Return [X, Y] of the center of cell containing provided text 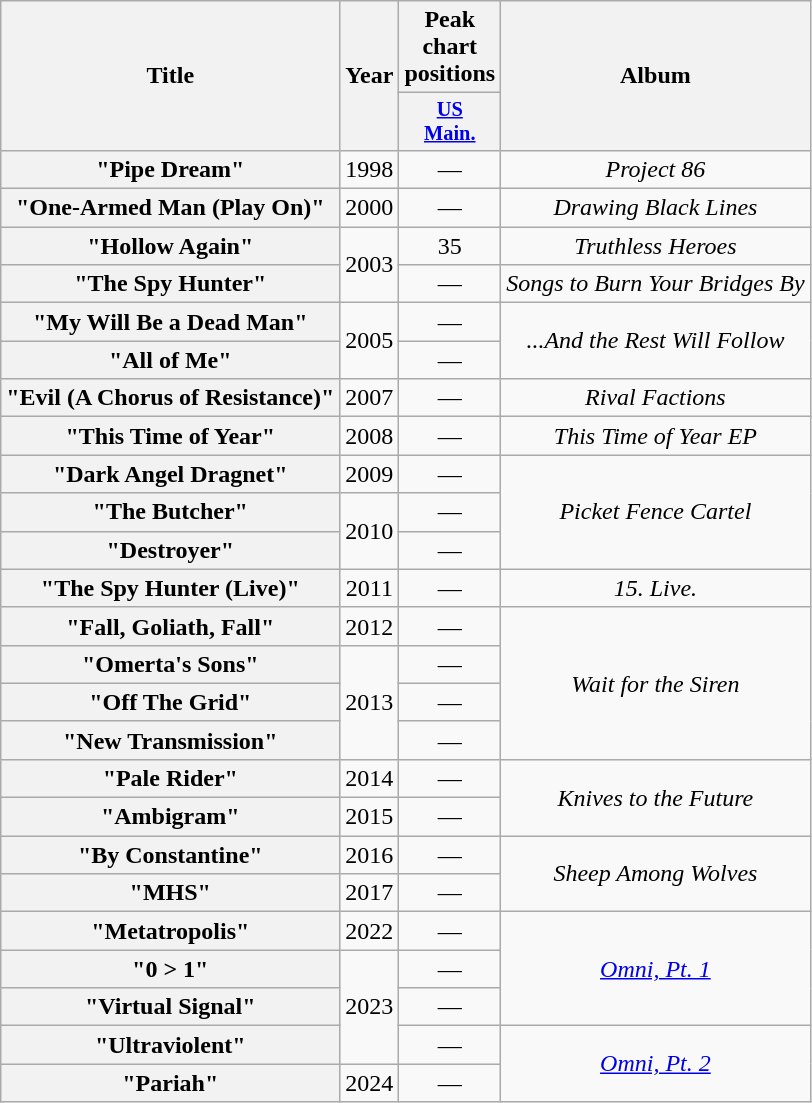
This Time of Year EP [656, 436]
"One-Armed Man (Play On)" [170, 208]
"Evil (A Chorus of Resistance)" [170, 398]
"Ultraviolent" [170, 1045]
2011 [370, 588]
"Metatropolis" [170, 931]
"My Will Be a Dead Man" [170, 322]
"The Butcher" [170, 512]
"Ambigram" [170, 817]
Songs to Burn Your Bridges By [656, 284]
USMain. [450, 122]
2010 [370, 531]
Picket Fence Cartel [656, 512]
2005 [370, 341]
...And the Rest Will Follow [656, 341]
2009 [370, 474]
Year [370, 76]
2012 [370, 626]
"Destroyer" [170, 550]
"Fall, Goliath, Fall" [170, 626]
Sheep Among Wolves [656, 874]
15. Live. [656, 588]
2024 [370, 1083]
"By Constantine" [170, 855]
1998 [370, 169]
Peak chart positions [450, 47]
"Dark Angel Dragnet" [170, 474]
Project 86 [656, 169]
2016 [370, 855]
"Pariah" [170, 1083]
2003 [370, 265]
Title [170, 76]
2008 [370, 436]
"MHS" [170, 893]
Omni, Pt. 1 [656, 969]
2000 [370, 208]
2022 [370, 931]
"Omerta's Sons" [170, 664]
"Off The Grid" [170, 702]
2014 [370, 778]
"The Spy Hunter" [170, 284]
Wait for the Siren [656, 683]
"Pipe Dream" [170, 169]
"Virtual Signal" [170, 1007]
2013 [370, 702]
"New Transmission" [170, 740]
"Pale Rider" [170, 778]
Truthless Heroes [656, 246]
"0 > 1" [170, 969]
Album [656, 76]
"This Time of Year" [170, 436]
2017 [370, 893]
2007 [370, 398]
Knives to the Future [656, 797]
"All of Me" [170, 360]
"The Spy Hunter (Live)" [170, 588]
35 [450, 246]
Rival Factions [656, 398]
2023 [370, 1007]
Drawing Black Lines [656, 208]
Omni, Pt. 2 [656, 1064]
2015 [370, 817]
"Hollow Again" [170, 246]
